For the text-containing cell, return its midpoint in (X, Y) coordinate format. 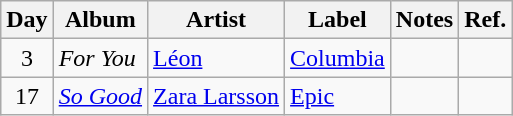
3 (27, 58)
Label (338, 20)
Notes (424, 20)
Zara Larsson (216, 96)
Léon (216, 58)
Epic (338, 96)
For You (100, 58)
17 (27, 96)
Day (27, 20)
Album (100, 20)
Artist (216, 20)
Columbia (338, 58)
Ref. (486, 20)
So Good (100, 96)
